Search for the cell housing the specified text and yield its (x, y) center coordinate. 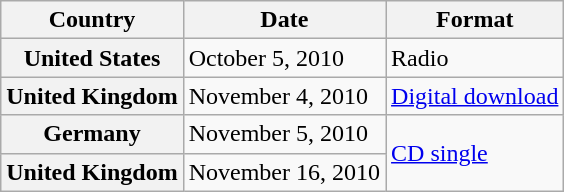
Date (284, 20)
November 4, 2010 (284, 96)
Country (92, 20)
October 5, 2010 (284, 58)
Format (475, 20)
CD single (475, 153)
Digital download (475, 96)
Radio (475, 58)
United States (92, 58)
Germany (92, 134)
November 5, 2010 (284, 134)
November 16, 2010 (284, 172)
